Determine the [X, Y] coordinate at the center of the cell enclosing the given text.  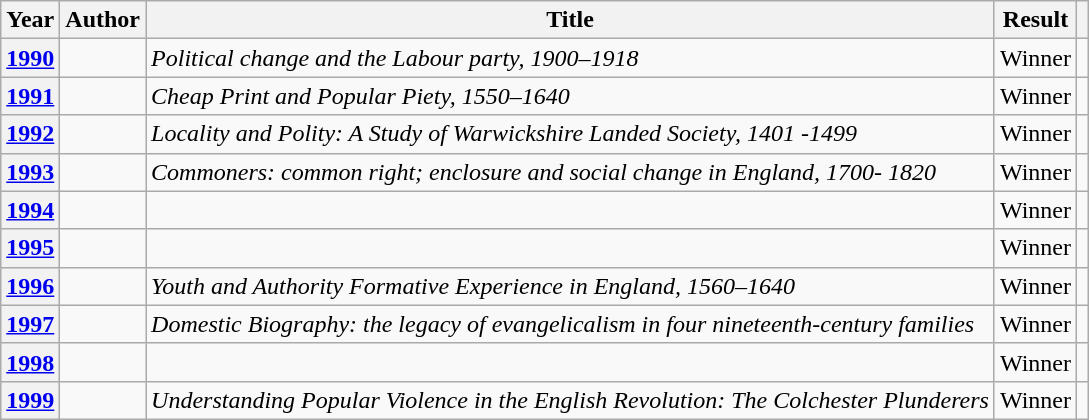
Locality and Polity: A Study of Warwickshire Landed Society, 1401 -1499 [570, 134]
1990 [30, 58]
1998 [30, 362]
Commoners: common right; enclosure and social change in England, 1700- 1820 [570, 172]
Political change and the Labour party, 1900–1918 [570, 58]
1999 [30, 400]
1991 [30, 96]
Year [30, 20]
1993 [30, 172]
Title [570, 20]
Domestic Biography: the legacy of evangelicalism in four nineteenth-century families [570, 324]
1994 [30, 210]
Cheap Print and Popular Piety, 1550–1640 [570, 96]
Author [103, 20]
1995 [30, 248]
1996 [30, 286]
1997 [30, 324]
Youth and Authority Formative Experience in England, 1560–1640 [570, 286]
Understanding Popular Violence in the English Revolution: The Colchester Plunderers [570, 400]
1992 [30, 134]
Result [1035, 20]
